From the cell containing the given text, extract its center point as [X, Y] coordinate. 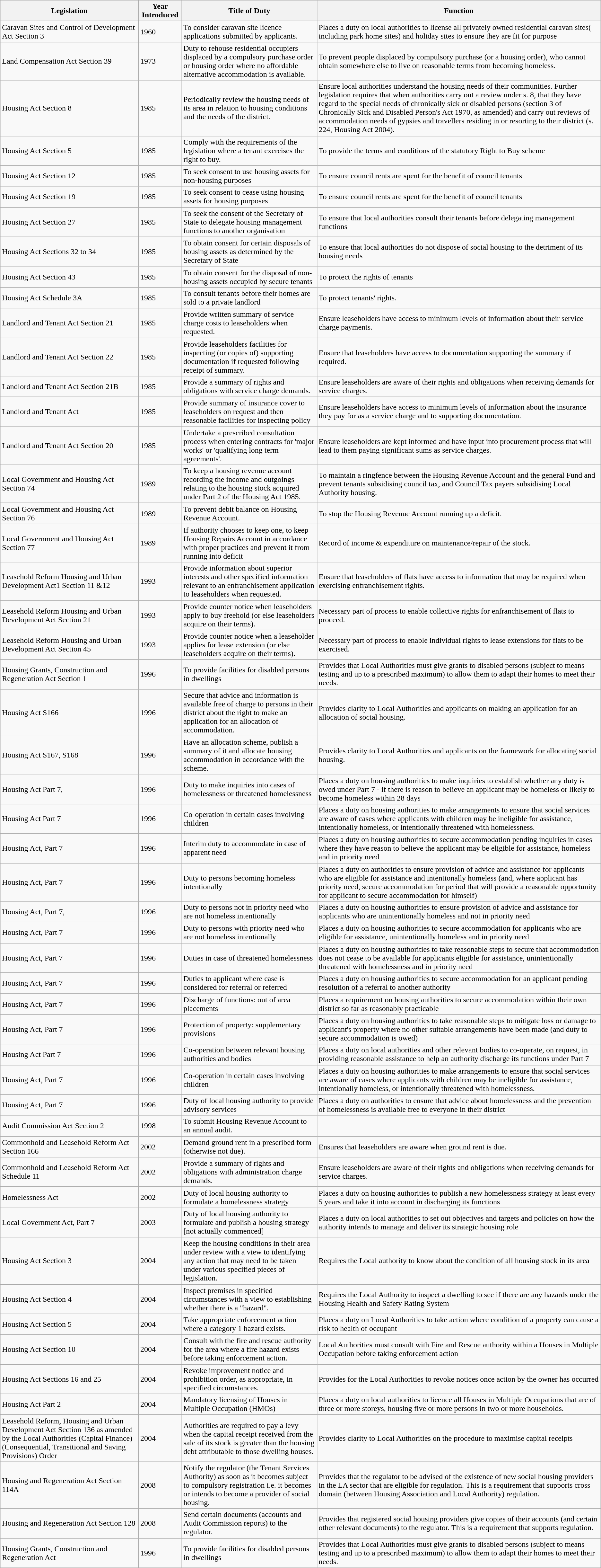
To keep a housing revenue account recording the income and outgoings relating to the housing stock acquired under Part 2 of the Housing Act 1985. [249, 484]
Comply with the requirements of the legislation where a tenant exercises the right to buy. [249, 151]
Local Government Act, Part 7 [69, 1222]
Duty to make inquiries into cases of homelessness or threatened homelessness [249, 789]
Protection of property: supplementary provisions [249, 1029]
Housing Act Section 8 [69, 108]
Landlord and Tenant Act Section 21 [69, 323]
Title of Duty [249, 11]
To obtain consent for the disposal of non-housing assets occupied by secure tenants [249, 277]
Local Government and Housing Act Section 76 [69, 513]
Audit Commission Act Section 2 [69, 1126]
Demand ground rent in a prescribed form (otherwise not due). [249, 1147]
Housing Act Section 4 [69, 1299]
Provides clarity to Local Authorities and applicants on the framework for allocating social housing. [459, 755]
Provide a summary of rights and obligations with administration charge demands. [249, 1172]
Duty of local housing authority to formulate and publish a housing strategy [not actually commenced] [249, 1222]
Housing Act Section 3 [69, 1261]
Housing Act S167, S168 [69, 755]
Duty of local housing authority to formulate a homelessness strategy [249, 1197]
Have an allocation scheme, publish a summary of it and allocate housing accommodation in accordance with the scheme. [249, 755]
Discharge of functions: out of area placements [249, 1004]
To consult tenants before their homes are sold to a private landlord [249, 297]
Landlord and Tenant Act [69, 412]
If authority chooses to keep one, to keep Housing Repairs Account in accordance with proper practices and prevent it from running into deficit [249, 543]
To stop the Housing Revenue Account running up a deficit. [459, 513]
Requires the Local authority to know about the condition of all housing stock in its area [459, 1261]
Places a duty on housing authorities to secure accommodation for an applicant pending resolution of a referral to another authority [459, 983]
Requires the Local Authority to inspect a dwelling to see if there are any hazards under the Housing Health and Safety Rating System [459, 1299]
Leasehold Reform Housing and Urban Development Act Section 21 [69, 615]
Land Compensation Act Section 39 [69, 61]
Consult with the fire and rescue authority for the area where a fire hazard exists before taking enforcement action. [249, 1350]
Housing Act Section 43 [69, 277]
Duty to persons with priority need who are not homeless intentionally [249, 933]
Housing and Regeneration Act Section 128 [69, 1523]
Provides clarity to Local Authorities and applicants on making an application for an allocation of social housing. [459, 713]
Housing Act Section 19 [69, 197]
Take appropriate enforcement action where a category 1 hazard exists. [249, 1324]
Legislation [69, 11]
1960 [160, 31]
Provides clarity to Local Authorities on the procedure to maximise capital receipts [459, 1438]
Undertake a prescribed consultation process when entering contracts for 'major works' or 'qualifying long term agreements'. [249, 446]
Leasehold Reform Housing and Urban Development Act1 Section 11 &12 [69, 581]
Duty to persons not in priority need who are not homeless intentionally [249, 912]
Housing and Regeneration Act Section 114A [69, 1485]
Ensures that leaseholders are aware when ground rent is due. [459, 1147]
To seek consent to use housing assets for non-housing purposes [249, 176]
To protect tenants' rights. [459, 297]
Local Authorities must consult with Fire and Rescue authority within a Houses in Multiple Occupation before taking enforcement action [459, 1350]
Duty to persons becoming homeless intentionally [249, 882]
To consider caravan site licence applications submitted by applicants. [249, 31]
Landlord and Tenant Act Section 20 [69, 446]
Necessary part of process to enable collective rights for enfranchisement of flats to proceed. [459, 615]
Housing Act Sections 16 and 25 [69, 1379]
Duties to applicant where case is considered for referral or referred [249, 983]
Function [459, 11]
Housing Act S166 [69, 713]
Housing Act Sections 32 to 34 [69, 252]
Housing Act Section 27 [69, 222]
To provide the terms and conditions of the statutory Right to Buy scheme [459, 151]
Housing Grants, Construction and Regeneration Act [69, 1553]
Send certain documents (accounts and Audit Commission reports) to the regulator. [249, 1523]
Provide written summary of service charge costs to leaseholders when requested. [249, 323]
Inspect premises in specified circumstances with a view to establishing whether there is a "hazard". [249, 1299]
Ensure that leaseholders of flats have access to information that may be required when exercising enfranchisement rights. [459, 581]
Revoke improvement notice and prohibition order, as appropriate, in specified circumstances. [249, 1379]
Provide a summary of rights and obligations with service charge demands. [249, 387]
Housing Act Part 7, [69, 789]
Caravan Sites and Control of Development Act Section 3 [69, 31]
Provide summary of insurance cover to leaseholders on request and then reasonable facilities for inspecting policy [249, 412]
Homelessness Act [69, 1197]
To seek the consent of the Secretary of State to delegate housing management functions to another organisation [249, 222]
2003 [160, 1222]
1998 [160, 1126]
Landlord and Tenant Act Section 22 [69, 357]
Commonhold and Leasehold Reform Act Section 166 [69, 1147]
Housing Act Part 2 [69, 1404]
Duties in case of threatened homelessness [249, 958]
Housing Grants, Construction and Regeneration Act Section 1 [69, 674]
Mandatory licensing of Houses in Multiple Occupation (HMOs) [249, 1404]
Local Government and Housing Act Section 77 [69, 543]
1973 [160, 61]
Ensure that leaseholders have access to documentation supporting the summary if required. [459, 357]
Provides for the Local Authorities to revoke notices once action by the owner has occurred [459, 1379]
Periodically review the housing needs of its area in relation to housing conditions and the needs of the district. [249, 108]
To obtain consent for certain disposals of housing assets as determined by the Secretary of State [249, 252]
To seek consent to cease using housing assets for housing purposes [249, 197]
To prevent debit balance on Housing Revenue Account. [249, 513]
To protect the rights of tenants [459, 277]
Interim duty to accommodate in case of apparent need [249, 848]
Commonhold and Leasehold Reform Act Schedule 11 [69, 1172]
Record of income & expenditure on maintenance/repair of the stock. [459, 543]
Leasehold Reform Housing and Urban Development Act Section 45 [69, 645]
Housing Act, Part 7, [69, 912]
Year Introduced [160, 11]
Co-operation between relevant housing authorities and bodies [249, 1054]
Local Government and Housing Act Section 74 [69, 484]
Ensure leaseholders have access to minimum levels of information about their service charge payments. [459, 323]
To submit Housing Revenue Account to an annual audit. [249, 1126]
Housing Act Section 10 [69, 1350]
Ensure leaseholders are kept informed and have input into procurement process that will lead to them paying significant sums as service charges. [459, 446]
Provide counter notice when leaseholders apply to buy freehold (or else leaseholders acquire on their terms). [249, 615]
Provide counter notice when a leaseholder applies for lease extension (or else leaseholders acquire on their terms). [249, 645]
Places a requirement on housing authorities to secure accommodation within their own district so far as reasonably practicable [459, 1004]
Duty of local housing authority to provide advisory services [249, 1105]
To ensure that local authorities do not dispose of social housing to the detriment of its housing needs [459, 252]
Housing Act Section 12 [69, 176]
To ensure that local authorities consult their tenants before delegating management functions [459, 222]
Housing Act Schedule 3A [69, 297]
Necessary part of process to enable individual rights to lease extensions for flats to be exercised. [459, 645]
Places a duty on Local Authorities to take action where condition of a property can cause a risk to health of occupant [459, 1324]
Landlord and Tenant Act Section 21B [69, 387]
Provide leaseholders facilities for inspecting (or copies of) supporting documentation if requested following receipt of summary. [249, 357]
